Detect which cell encompasses the target text, then output its [X, Y] center coordinate. 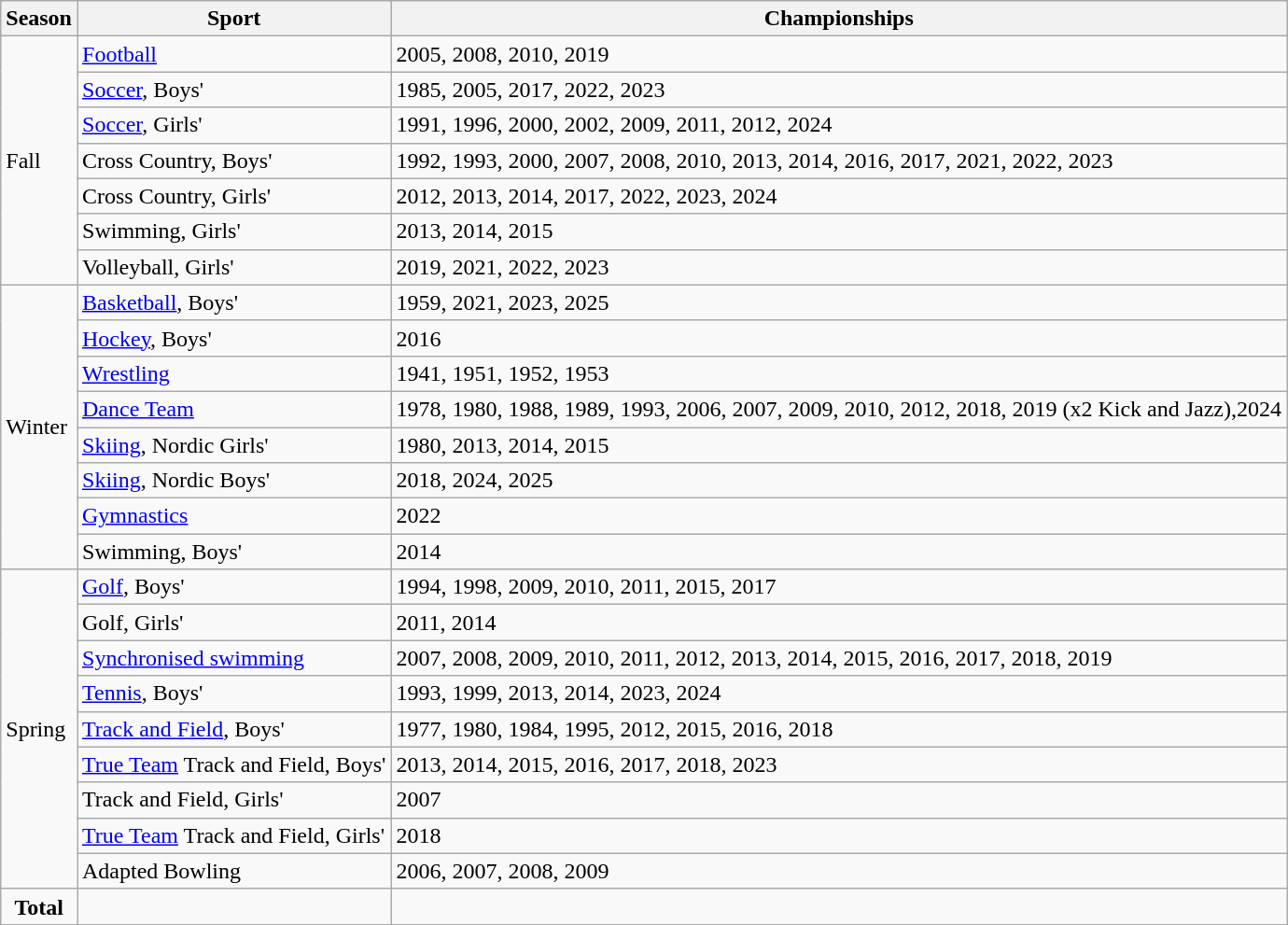
1993, 1999, 2013, 2014, 2023, 2024 [839, 694]
Synchronised swimming [233, 658]
Skiing, Nordic Boys' [233, 481]
1980, 2013, 2014, 2015 [839, 445]
2013, 2014, 2015, 2016, 2017, 2018, 2023 [839, 764]
Adapted Bowling [233, 871]
2018, 2024, 2025 [839, 481]
Golf, Girls' [233, 623]
True Team Track and Field, Boys' [233, 764]
2006, 2007, 2008, 2009 [839, 871]
1985, 2005, 2017, 2022, 2023 [839, 90]
Tennis, Boys' [233, 694]
Cross Country, Girls' [233, 196]
2005, 2008, 2010, 2019 [839, 54]
Hockey, Boys' [233, 338]
Volleyball, Girls' [233, 267]
Spring [39, 730]
Season [39, 19]
Skiing, Nordic Girls' [233, 445]
Championships [839, 19]
2022 [839, 516]
Basketball, Boys' [233, 302]
Soccer, Boys' [233, 90]
1978, 1980, 1988, 1989, 1993, 2006, 2007, 2009, 2010, 2012, 2018, 2019 (x2 Kick and Jazz),2024 [839, 409]
Football [233, 54]
Gymnastics [233, 516]
Soccer, Girls' [233, 125]
1977, 1980, 1984, 1995, 2012, 2015, 2016, 2018 [839, 729]
Sport [233, 19]
Wrestling [233, 373]
2011, 2014 [839, 623]
2019, 2021, 2022, 2023 [839, 267]
Golf, Boys' [233, 587]
Winter [39, 427]
Cross Country, Boys' [233, 161]
1994, 1998, 2009, 2010, 2011, 2015, 2017 [839, 587]
1959, 2021, 2023, 2025 [839, 302]
Swimming, Boys' [233, 552]
1991, 1996, 2000, 2002, 2009, 2011, 2012, 2024 [839, 125]
2014 [839, 552]
2018 [839, 835]
2007, 2008, 2009, 2010, 2011, 2012, 2013, 2014, 2015, 2016, 2017, 2018, 2019 [839, 658]
2007 [839, 800]
2013, 2014, 2015 [839, 231]
Track and Field, Boys' [233, 729]
Dance Team [233, 409]
True Team Track and Field, Girls' [233, 835]
1941, 1951, 1952, 1953 [839, 373]
Total [39, 906]
2016 [839, 338]
1992, 1993, 2000, 2007, 2008, 2010, 2013, 2014, 2016, 2017, 2021, 2022, 2023 [839, 161]
Fall [39, 161]
Swimming, Girls' [233, 231]
2012, 2013, 2014, 2017, 2022, 2023, 2024 [839, 196]
Track and Field, Girls' [233, 800]
